Output the (X, Y) coordinate of the center of the cell containing the given text.  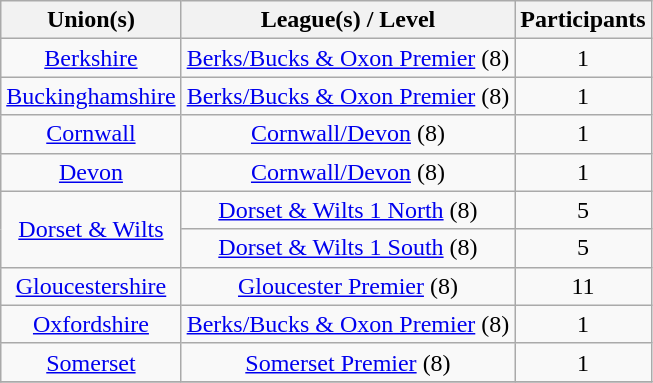
League(s) / Level (348, 20)
Oxfordshire (91, 324)
Somerset Premier (8) (348, 362)
11 (583, 286)
Gloucester Premier (8) (348, 286)
Participants (583, 20)
Dorset & Wilts 1 North (8) (348, 210)
Gloucestershire (91, 286)
Cornwall (91, 134)
Union(s) (91, 20)
Buckinghamshire (91, 96)
Dorset & Wilts 1 South (8) (348, 248)
Devon (91, 172)
Berkshire (91, 58)
Dorset & Wilts (91, 229)
Somerset (91, 362)
